Extract the (X, Y) coordinate from the center of the cell holding the provided text.  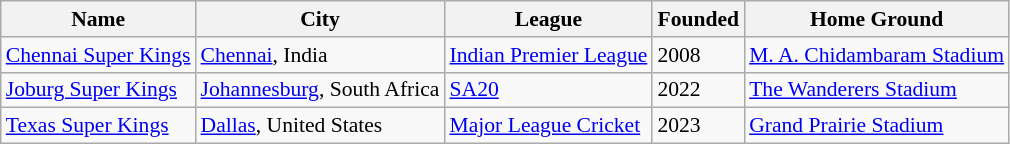
M. A. Chidambaram Stadium (876, 55)
City (320, 19)
Major League Cricket (548, 126)
Grand Prairie Stadium (876, 126)
Chennai Super Kings (98, 55)
Dallas, United States (320, 126)
The Wanderers Stadium (876, 90)
Indian Premier League (548, 55)
Home Ground (876, 19)
Johannesburg, South Africa (320, 90)
2008 (698, 55)
Joburg Super Kings (98, 90)
Texas Super Kings (98, 126)
2023 (698, 126)
League (548, 19)
2022 (698, 90)
SA20 (548, 90)
Chennai, India (320, 55)
Founded (698, 19)
Name (98, 19)
